For the text-containing cell, return its midpoint in [x, y] coordinate format. 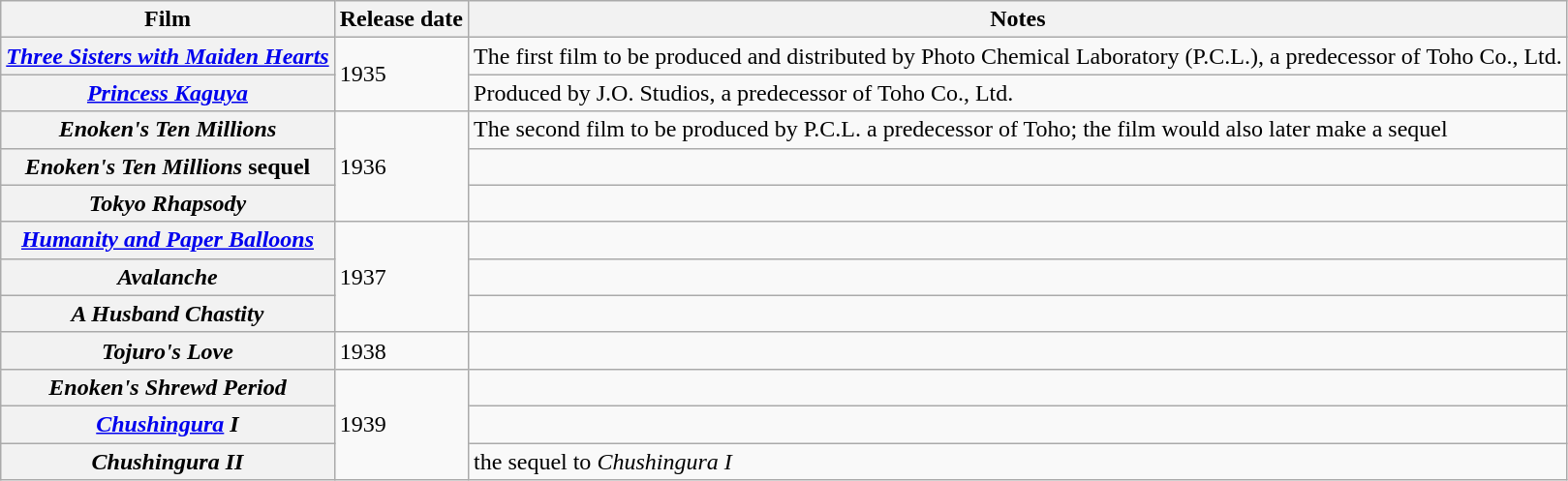
Enoken's Shrewd Period [168, 387]
1936 [401, 166]
1937 [401, 277]
Princess Kaguya [168, 93]
1938 [401, 350]
Film [168, 19]
Notes [1019, 19]
1939 [401, 424]
1935 [401, 75]
The first film to be produced and distributed by Photo Chemical Laboratory (P.C.L.), a predecessor of Toho Co., Ltd. [1019, 56]
A Husband Chastity [168, 314]
Chushingura I [168, 424]
Release date [401, 19]
Humanity and Paper Balloons [168, 240]
the sequel to Chushingura I [1019, 462]
Tokyo Rhapsody [168, 203]
Enoken's Ten Millions [168, 130]
Tojuro's Love [168, 350]
Avalanche [168, 277]
Chushingura II [168, 462]
The second film to be produced by P.C.L. a predecessor of Toho; the film would also later make a sequel [1019, 130]
Three Sisters with Maiden Hearts [168, 56]
Enoken's Ten Millions sequel [168, 166]
Produced by J.O. Studios, a predecessor of Toho Co., Ltd. [1019, 93]
